Return the (X, Y) coordinate for the center point of the cell that contains the specified text.  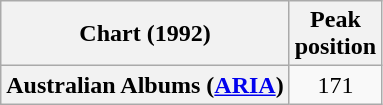
Peakposition (335, 34)
171 (335, 85)
Chart (1992) (145, 34)
Australian Albums (ARIA) (145, 85)
